Locate the cell with the specified text and output its [X, Y] center coordinate. 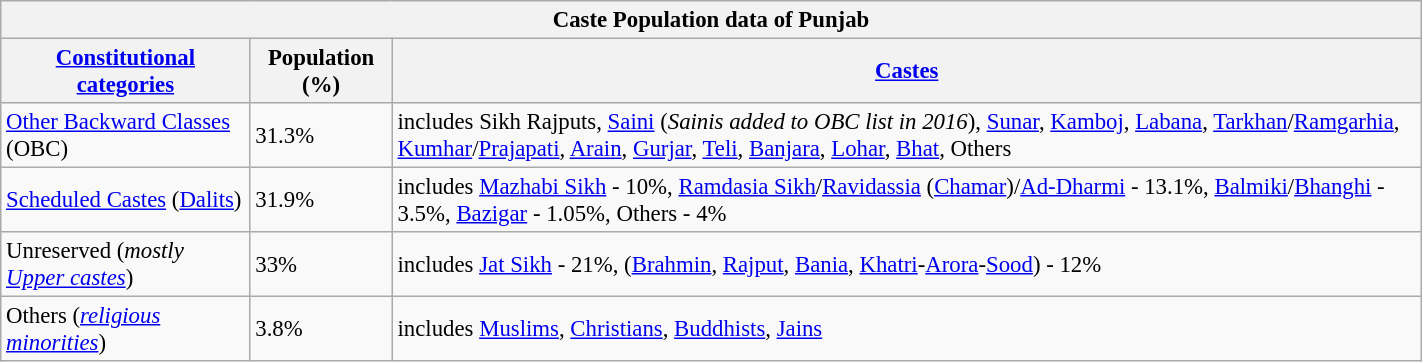
Castes [906, 72]
31.3% [321, 136]
Others (religious minorities) [126, 330]
includes Muslims, Christians, Buddhists, Jains [906, 330]
33% [321, 264]
Other Backward Classes (OBC) [126, 136]
Caste Population data of Punjab [711, 20]
Population (%) [321, 72]
includes Jat Sikh - 21%, (Brahmin, Rajput, Bania, Khatri-Arora-Sood) - 12% [906, 264]
Scheduled Castes (Dalits) [126, 200]
Unreserved (mostly Upper castes) [126, 264]
3.8% [321, 330]
31.9% [321, 200]
includes Mazhabi Sikh - 10%, Ramdasia Sikh/Ravidassia (Chamar)/Ad-Dharmi - 13.1%, Balmiki/Bhanghi - 3.5%, Bazigar - 1.05%, Others - 4% [906, 200]
Constitutional categories [126, 72]
